Detect which cell encompasses the target text, then output its (x, y) center coordinate. 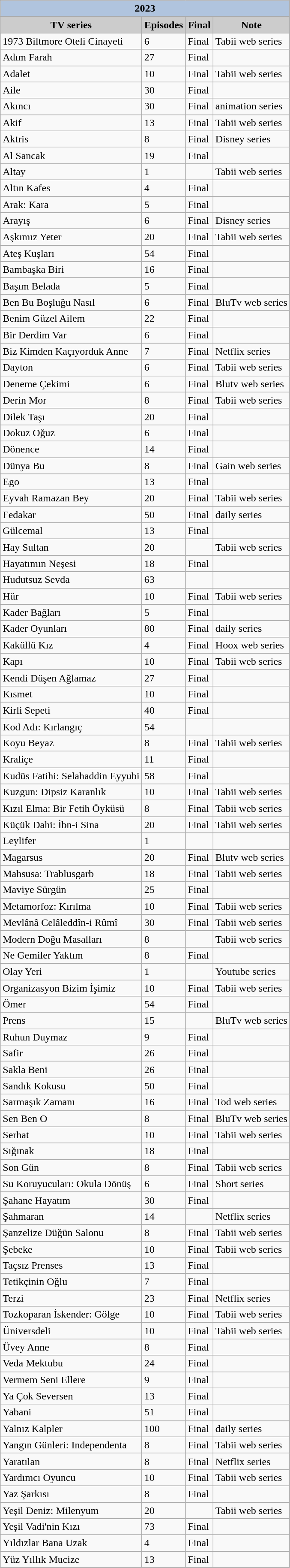
Kod Adı: Kırlangıç (71, 727)
Dayton (71, 368)
Kendi Düşen Ağlamaz (71, 678)
Dönence (71, 449)
Hay Sultan (71, 547)
Kuzgun: Dipsiz Karanlık (71, 792)
80 (164, 629)
63 (164, 580)
Yalnız Kalpler (71, 1429)
23 (164, 1298)
Akıncı (71, 106)
24 (164, 1363)
Kader Bağları (71, 612)
22 (164, 319)
Terzi (71, 1298)
Note (251, 25)
Hoox web series (251, 645)
Sandık Kokusu (71, 1086)
Sığınak (71, 1151)
Akif (71, 123)
15 (164, 1021)
Hayatımın Neşesi (71, 564)
Biz Kimden Kaçıyorduk Anne (71, 351)
Sarmaşık Zamanı (71, 1102)
Olay Yeri (71, 971)
Sen Ben O (71, 1119)
Üniversdeli (71, 1331)
Su Koruyucuları: Okula Dönüş (71, 1184)
Gülcemal (71, 531)
Ya Çok Seversen (71, 1396)
Gain web series (251, 465)
Kirli Sepeti (71, 710)
Yaratılan (71, 1461)
Yüz Yıllık Mucize (71, 1559)
Prens (71, 1021)
Safir (71, 1053)
Kader Oyunları (71, 629)
Aktris (71, 139)
25 (164, 890)
Adım Farah (71, 57)
Üvey Anne (71, 1347)
Altay (71, 172)
Şahane Hayatım (71, 1200)
Dokuz Oğuz (71, 433)
Metamorfoz: Kırılma (71, 906)
Modern Doğu Masalları (71, 939)
Başım Belada (71, 286)
Eyvah Ramazan Bey (71, 498)
11 (164, 760)
73 (164, 1527)
Kızıl Elma: Bir Fetih Öyküsü (71, 808)
Arak: Kara (71, 205)
Küçük Dahi: İbn-i Sina (71, 825)
Kaküllü Kız (71, 645)
Derin Mor (71, 400)
Bambaşka Biri (71, 270)
Koyu Beyaz (71, 743)
Bir Derdim Var (71, 335)
Fedakar (71, 515)
Aile (71, 90)
Tozkoparan İskender: Gölge (71, 1315)
TV series (71, 25)
Kudüs Fatihi: Selahaddin Eyyubi (71, 776)
Dünya Bu (71, 465)
Aşkımız Yeter (71, 237)
Yabani (71, 1412)
Ne Gemiler Yaktım (71, 955)
Adalet (71, 74)
51 (164, 1412)
Tod web series (251, 1102)
Şanzelize Düğün Salonu (71, 1233)
Deneme Çekimi (71, 384)
Vermem Seni Ellere (71, 1380)
Yaz Şarkısı (71, 1494)
Yeşil Vadi'nin Kızı (71, 1527)
Altın Kafes (71, 188)
Yıldızlar Bana Uzak (71, 1543)
Serhat (71, 1135)
Kraliçe (71, 760)
Maviye Sürgün (71, 890)
Short series (251, 1184)
Organizasyon Bizim İşimiz (71, 988)
100 (164, 1429)
Ateş Kuşları (71, 253)
1973 Biltmore Oteli Cinayeti (71, 41)
Benim Güzel Ailem (71, 319)
40 (164, 710)
Tetikçinin Oğlu (71, 1282)
Ben Bu Boşluğu Nasıl (71, 302)
Ömer (71, 1004)
Yardımcı Oyuncu (71, 1478)
Kapı (71, 661)
Ego (71, 482)
Veda Mektubu (71, 1363)
Hür (71, 596)
Episodes (164, 25)
Magarsus (71, 857)
Şebeke (71, 1249)
Kısmet (71, 694)
58 (164, 776)
Yangın Günleri: Independenta (71, 1445)
animation series (251, 106)
Mevlânâ Celâleddîn-i Rûmî (71, 923)
19 (164, 155)
Son Gün (71, 1167)
Al Sancak (71, 155)
Taçsız Prenses (71, 1266)
Leylifer (71, 841)
Mahsusa: Trablusgarb (71, 874)
Dilek Taşı (71, 416)
Şahmaran (71, 1216)
Yeşil Deniz: Milenyum (71, 1510)
Sakla Beni (71, 1070)
2023 (145, 9)
Hudutsuz Sevda (71, 580)
Ruhun Duymaz (71, 1037)
Youtube series (251, 971)
Arayış (71, 221)
